Extract the (X, Y) coordinate from the center of the cell holding the provided text.  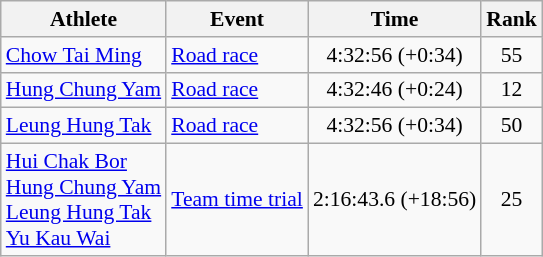
Event (237, 19)
Team time trial (237, 200)
50 (512, 126)
Hung Chung Yam (84, 90)
2:16:43.6 (+18:56) (394, 200)
55 (512, 55)
25 (512, 200)
Time (394, 19)
Chow Tai Ming (84, 55)
4:32:46 (+0:24) (394, 90)
Athlete (84, 19)
12 (512, 90)
Leung Hung Tak (84, 126)
Rank (512, 19)
Hui Chak Bor Hung Chung Yam Leung Hung Tak Yu Kau Wai (84, 200)
